For the text-containing cell, return its midpoint in [x, y] coordinate format. 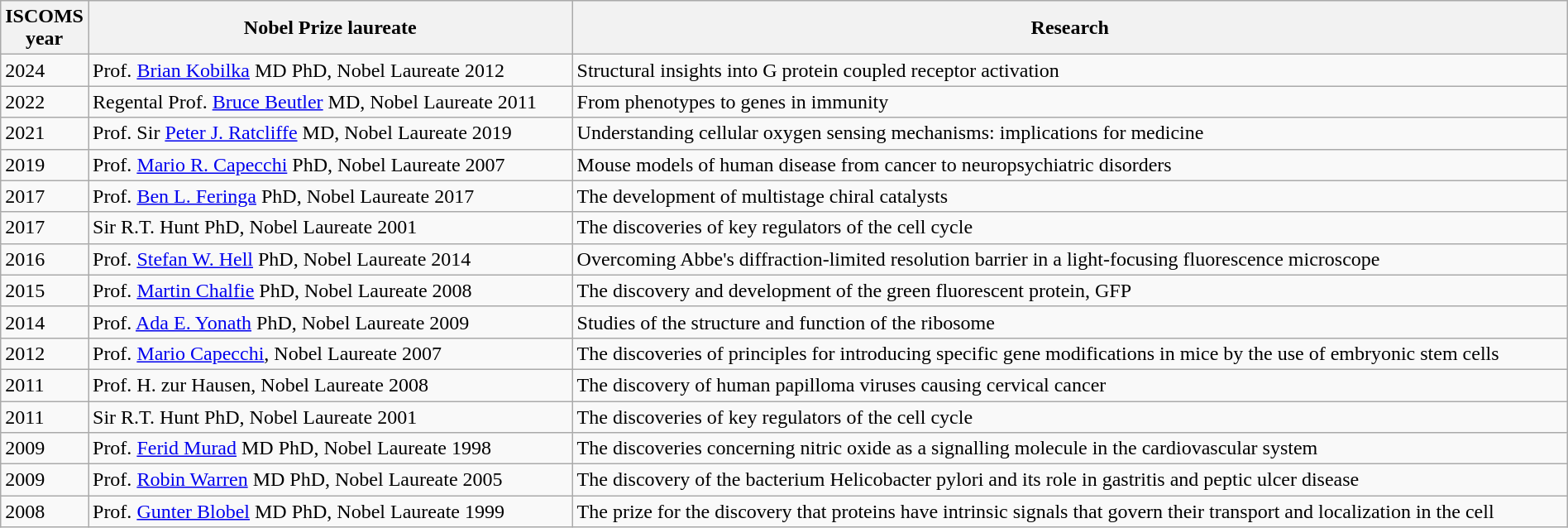
2022 [45, 102]
The discoveries concerning nitric oxide as a signalling molecule in the cardiovascular system [1070, 449]
The discovery and development of the green fluorescent protein, GFP [1070, 290]
Structural insights into G protein coupled receptor activation [1070, 70]
Prof. Ferid Murad MD PhD, Nobel Laureate 1998 [330, 449]
Prof. Gunter Blobel MD PhD, Nobel Laureate 1999 [330, 511]
The discovery of the bacterium Helicobacter pylori and its role in gastritis and peptic ulcer disease [1070, 480]
Prof. Martin Chalfie PhD, Nobel Laureate 2008 [330, 290]
2015 [45, 290]
Nobel Prize laureate [330, 28]
Prof. Stefan W. Hell PhD, Nobel Laureate 2014 [330, 259]
2016 [45, 259]
2014 [45, 322]
From phenotypes to genes in immunity [1070, 102]
2012 [45, 353]
Prof. H. zur Hausen, Nobel Laureate 2008 [330, 385]
Prof. Ada E. Yonath PhD, Nobel Laureate 2009 [330, 322]
Mouse models of human disease from cancer to neuropsychiatric disorders [1070, 165]
Regental Prof. Bruce Beutler MD, Nobel Laureate 2011 [330, 102]
The prize for the discovery that proteins have intrinsic signals that govern their transport and localization in the cell [1070, 511]
Overcoming Abbe's diffraction-limited resolution barrier in a light-focusing fluorescence microscope [1070, 259]
The discovery of human papilloma viruses causing cervical cancer [1070, 385]
Prof. Sir Peter J. Ratcliffe MD, Nobel Laureate 2019 [330, 133]
2008 [45, 511]
Prof. Ben L. Feringa PhD, Nobel Laureate 2017 [330, 196]
ISCOMS year [45, 28]
2019 [45, 165]
Research [1070, 28]
Understanding cellular oxygen sensing mechanisms: implications for medicine [1070, 133]
Prof. Mario Capecchi, Nobel Laureate 2007 [330, 353]
The development of multistage chiral catalysts [1070, 196]
Studies of the structure and function of the ribosome [1070, 322]
2024 [45, 70]
Prof. Brian Kobilka MD PhD, Nobel Laureate 2012 [330, 70]
The discoveries of principles for introducing specific gene modifications in mice by the use of embryonic stem cells [1070, 353]
Prof. Robin Warren MD PhD, Nobel Laureate 2005 [330, 480]
Prof. Mario R. Capecchi PhD, Nobel Laureate 2007 [330, 165]
2021 [45, 133]
